Return the [x, y] coordinate for the center point of the cell that contains the specified text.  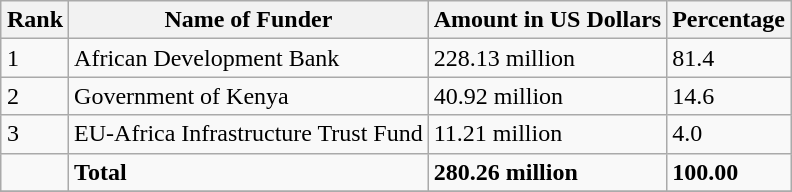
40.92 million [547, 96]
228.13 million [547, 58]
Rank [34, 20]
81.4 [729, 58]
1 [34, 58]
280.26 million [547, 172]
Government of Kenya [249, 96]
3 [34, 134]
4.0 [729, 134]
African Development Bank [249, 58]
11.21 million [547, 134]
Total [249, 172]
Amount in US Dollars [547, 20]
2 [34, 96]
Name of Funder [249, 20]
14.6 [729, 96]
Percentage [729, 20]
100.00 [729, 172]
EU-Africa Infrastructure Trust Fund [249, 134]
